Return [x, y] of the center of cell containing provided text 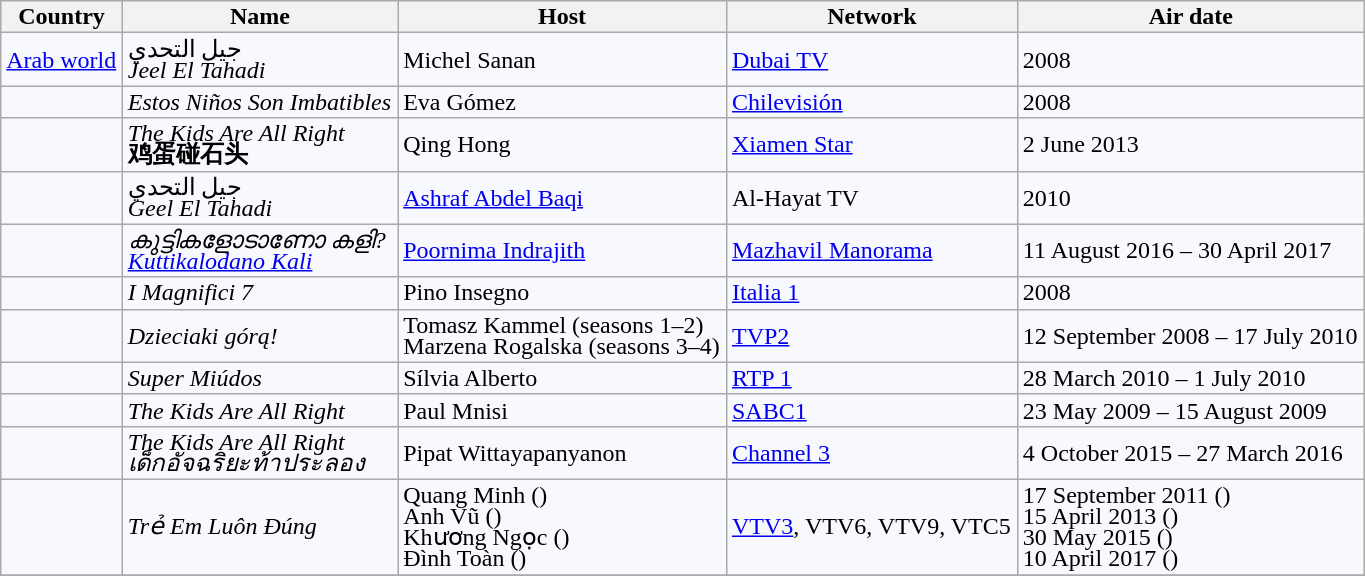
Quang Minh () Anh Vũ ()Khương Ngọc ()Đình Toàn () [562, 526]
Super Miúdos [260, 378]
Poornima Indrajith [562, 250]
جيل التحديJeel El Tahadi [260, 60]
Arab world [62, 60]
Dubai TV [872, 60]
Italia 1 [872, 293]
The Kids Are All Right鸡蛋碰石头 [260, 144]
കുട്ടികളോടാണോ കളി?Kuttikalodano Kali [260, 250]
Host [562, 17]
2 June 2013 [1190, 144]
SABC1 [872, 410]
4 October 2015 – 27 March 2016 [1190, 452]
Ashraf Abdel Baqi [562, 198]
Trẻ Em Luôn Đúng [260, 526]
Pino Insegno [562, 293]
Pipat Wittayapanyanon [562, 452]
Country [62, 17]
2010 [1190, 198]
Name [260, 17]
I Magnifici 7 [260, 293]
Tomasz Kammel (seasons 1–2)Marzena Rogalska (seasons 3–4) [562, 336]
Estos Niños Son Imbatibles [260, 102]
Xiamen Star [872, 144]
12 September 2008 – 17 July 2010 [1190, 336]
RTP 1 [872, 378]
Mazhavil Manorama [872, 250]
Network [872, 17]
The Kids Are All Rightเด็กอัจฉริยะท้าประลอง [260, 452]
Air date [1190, 17]
Sílvia Alberto [562, 378]
28 March 2010 – 1 July 2010 [1190, 378]
11 August 2016 – 30 April 2017 [1190, 250]
23 May 2009 – 15 August 2009 [1190, 410]
جيل التحديGeel El Tahadi [260, 198]
Chilevisión [872, 102]
Al-Hayat TV [872, 198]
Paul Mnisi [562, 410]
Eva Gómez [562, 102]
Qing Hong [562, 144]
TVP2 [872, 336]
Dzieciaki górą! [260, 336]
Channel 3 [872, 452]
17 September 2011 ()15 April 2013 ()30 May 2015 ()10 April 2017 () [1190, 526]
VTV3, VTV6, VTV9, VTC5 [872, 526]
The Kids Are All Right [260, 410]
Michel Sanan [562, 60]
